Return (x, y) of the center of cell containing provided text 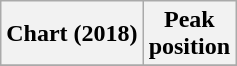
Chart (2018) (72, 34)
Peakposition (189, 34)
